Search for the cell housing the specified text and yield its [X, Y] center coordinate. 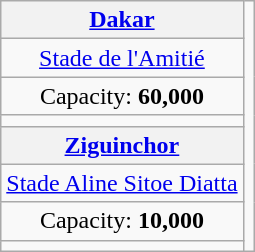
Stade Aline Sitoe Diatta [122, 183]
Stade de l'Amitié [122, 58]
Capacity: 60,000 [122, 96]
Capacity: 10,000 [122, 221]
Dakar [122, 20]
Ziguinchor [122, 145]
